Capture the cell that displays the provided text and extract its (x, y) central coordinate. 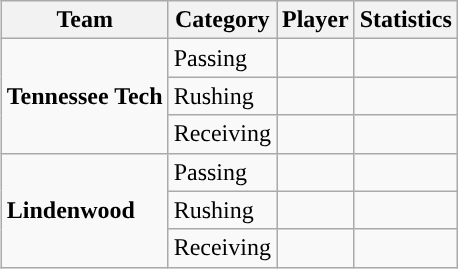
Lindenwood (84, 210)
Tennessee Tech (84, 96)
Statistics (406, 20)
Team (84, 20)
Category (222, 20)
Player (315, 20)
